Search for the cell housing the specified text and yield its [X, Y] center coordinate. 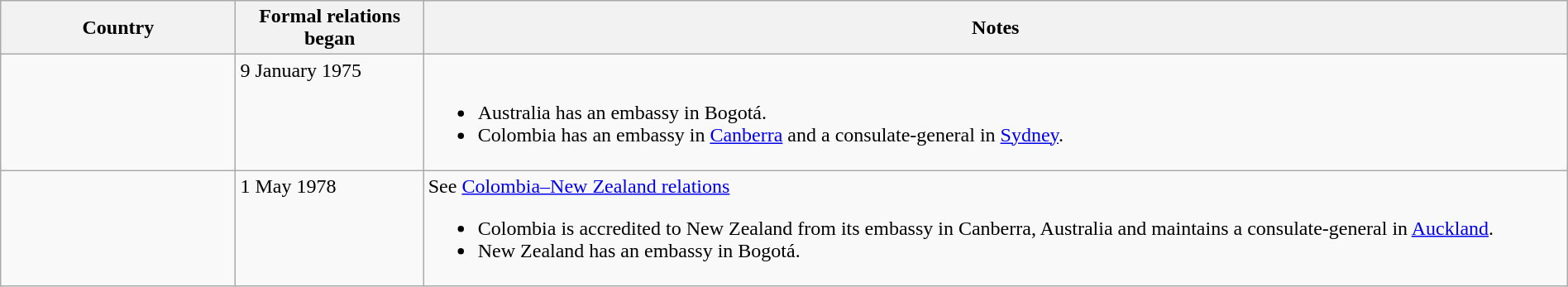
Australia has an embassy in Bogotá.Colombia has an embassy in Canberra and a consulate-general in Sydney. [996, 112]
Formal relations began [329, 28]
9 January 1975 [329, 112]
Notes [996, 28]
1 May 1978 [329, 228]
Country [118, 28]
